For the text-containing cell, return its midpoint in (x, y) coordinate format. 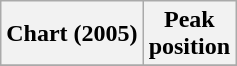
Chart (2005) (72, 34)
Peakposition (189, 34)
